For the text-containing cell, return its midpoint in (X, Y) coordinate format. 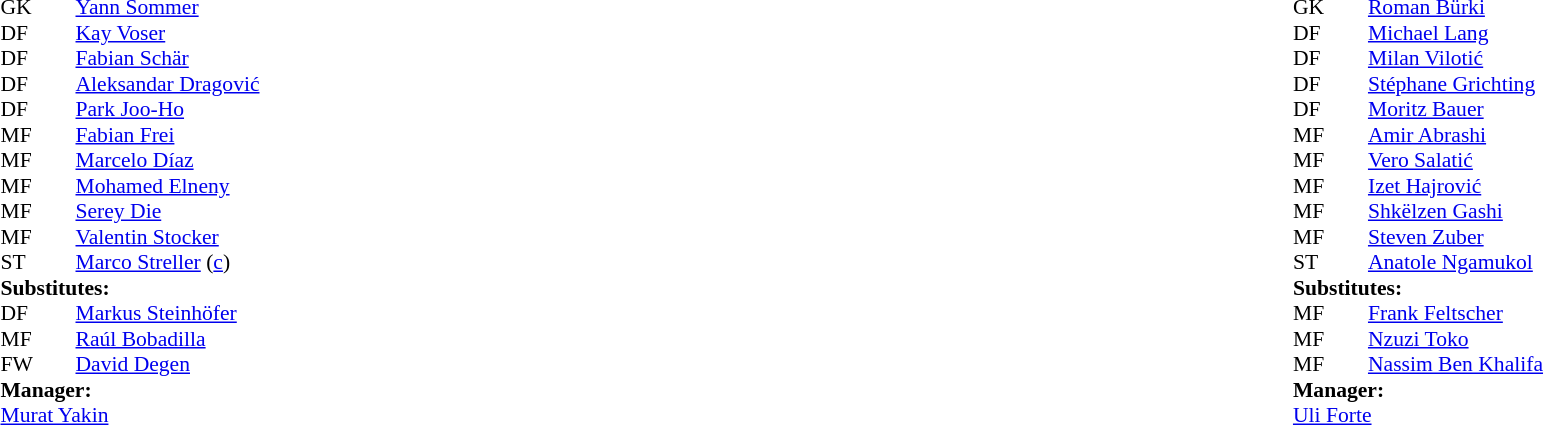
Marco Streller (c) (168, 263)
Moritz Bauer (1456, 109)
Nassim Ben Khalifa (1456, 365)
Amir Abrashi (1456, 135)
Izet Hajrović (1456, 186)
Steven Zuber (1456, 237)
Markus Steinhöfer (168, 313)
Fabian Schär (168, 59)
Anatole Ngamukol (1456, 263)
Michael Lang (1456, 33)
Nzuzi Toko (1456, 339)
Valentin Stocker (168, 237)
Milan Vilotić (1456, 59)
Frank Feltscher (1456, 313)
Marcelo Díaz (168, 161)
Park Joo-Ho (168, 109)
Vero Salatić (1456, 161)
Shkëlzen Gashi (1456, 211)
Stéphane Grichting (1456, 84)
Mohamed Elneny (168, 186)
Aleksandar Dragović (168, 84)
Fabian Frei (168, 135)
Raúl Bobadilla (168, 339)
David Degen (168, 365)
FW (19, 365)
Kay Voser (168, 33)
Serey Die (168, 211)
